Scan for the cell matching the given text and deliver its (X, Y) coordinate at center. 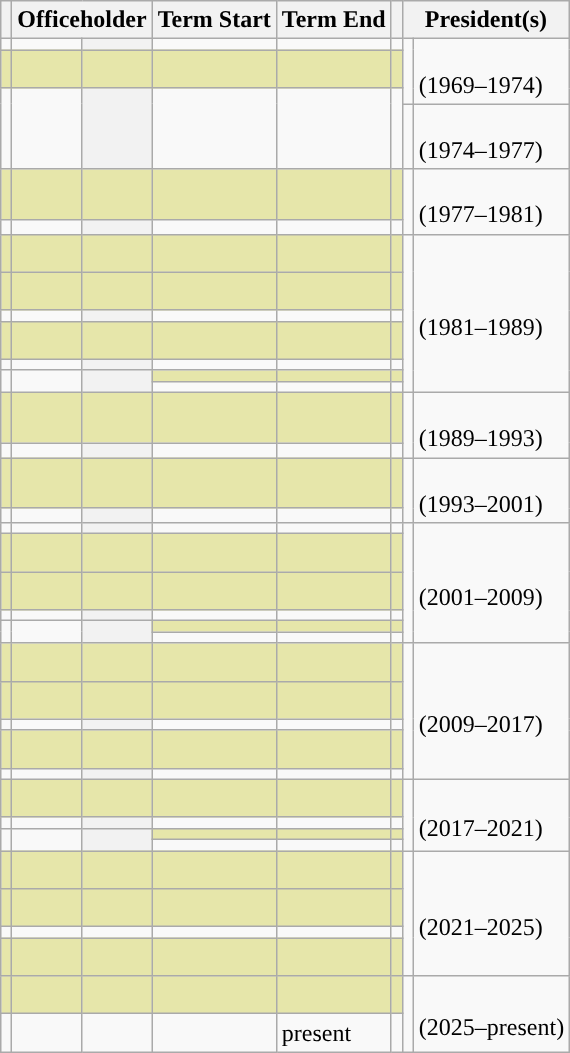
(2001–2009) (491, 583)
(2017–2021) (491, 814)
(1977–1981) (491, 202)
(2025–present) (491, 1014)
(2021–2025) (491, 912)
(1981–1989) (491, 313)
President(s) (486, 20)
(1969–1974) (491, 72)
(1974–1977) (491, 136)
Officeholder (82, 20)
(2009–2017) (491, 711)
present (334, 1033)
(1993–2001) (491, 490)
Term End (334, 20)
(1989–1993) (491, 424)
Term Start (214, 20)
